Identify which cell holds the provided text, then report its (x, y) central coordinate. 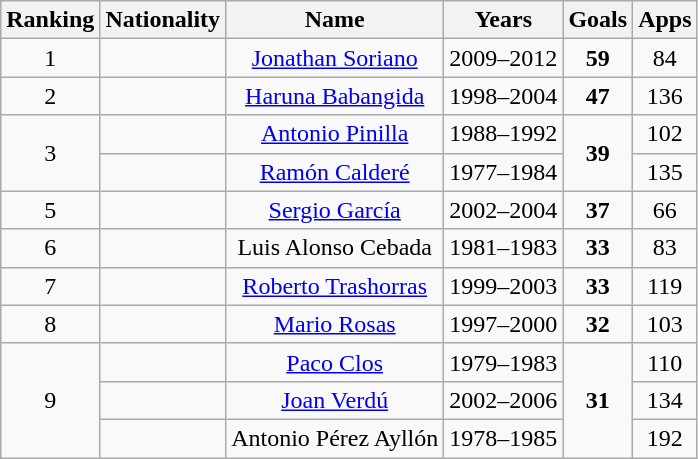
1998–2004 (504, 96)
134 (665, 400)
135 (665, 172)
1978–1985 (504, 438)
1 (50, 58)
66 (665, 210)
103 (665, 324)
84 (665, 58)
47 (598, 96)
83 (665, 248)
1977–1984 (504, 172)
6 (50, 248)
Sergio García (335, 210)
Ramón Calderé (335, 172)
59 (598, 58)
2 (50, 96)
Mario Rosas (335, 324)
2002–2004 (504, 210)
2002–2006 (504, 400)
32 (598, 324)
9 (50, 400)
1979–1983 (504, 362)
Joan Verdú (335, 400)
Years (504, 20)
7 (50, 286)
Goals (598, 20)
1999–2003 (504, 286)
1997–2000 (504, 324)
Antonio Pérez Ayllón (335, 438)
110 (665, 362)
2009–2012 (504, 58)
Roberto Trashorras (335, 286)
1981–1983 (504, 248)
1988–1992 (504, 134)
39 (598, 153)
119 (665, 286)
Apps (665, 20)
Name (335, 20)
8 (50, 324)
3 (50, 153)
192 (665, 438)
Luis Alonso Cebada (335, 248)
Paco Clos (335, 362)
Nationality (163, 20)
Haruna Babangida (335, 96)
136 (665, 96)
31 (598, 400)
Antonio Pinilla (335, 134)
102 (665, 134)
Jonathan Soriano (335, 58)
Ranking (50, 20)
37 (598, 210)
5 (50, 210)
